Return (x, y) of the center of cell containing provided text 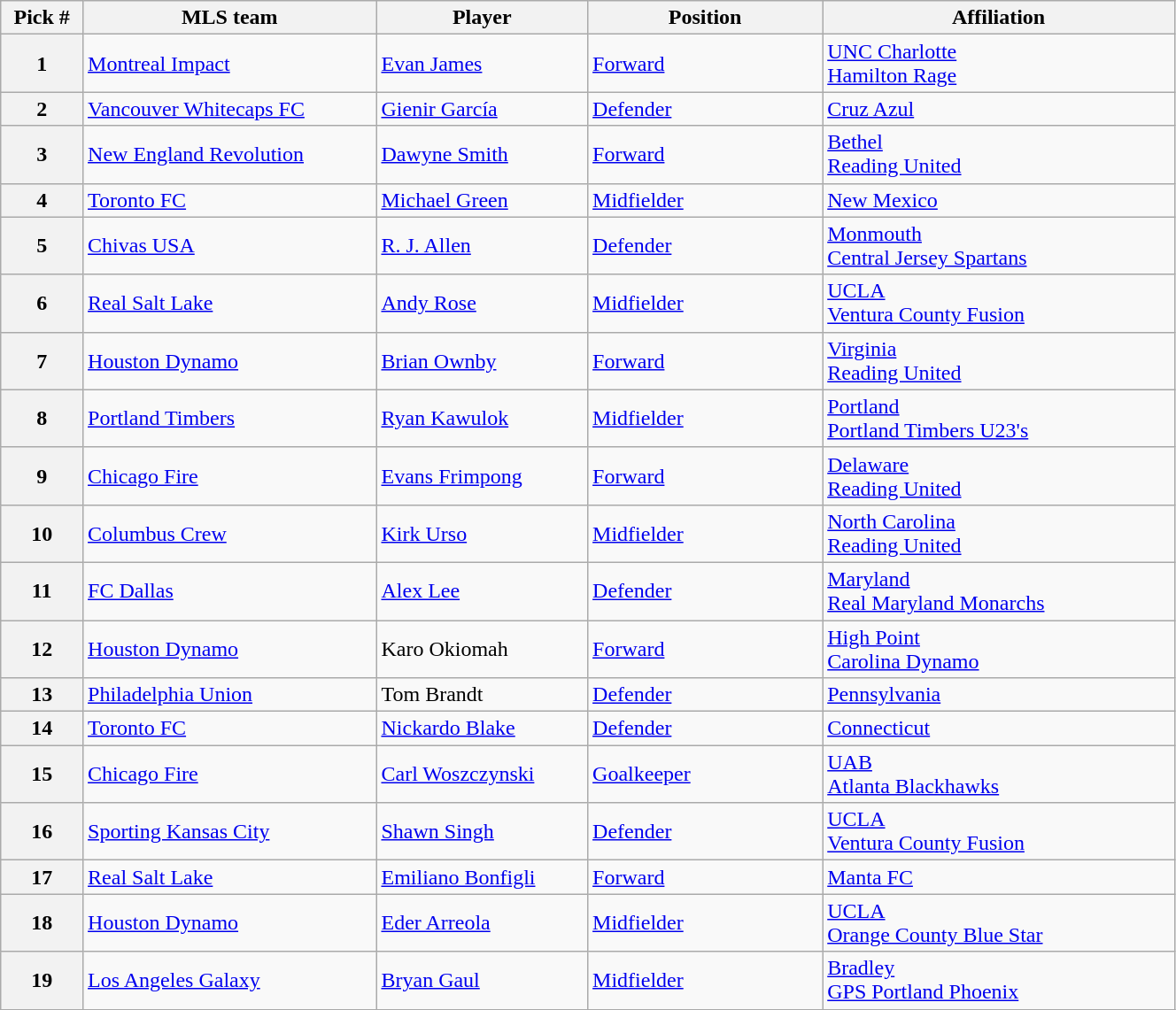
Evans Frimpong (482, 476)
Alex Lee (482, 591)
New Mexico (999, 200)
Philadelphia Union (230, 695)
DelawareReading United (999, 476)
Karo Okiomah (482, 648)
Eder Arreola (482, 922)
Columbus Crew (230, 533)
UCLAOrange County Blue Star (999, 922)
Carl Woszczynski (482, 774)
Nickardo Blake (482, 729)
MLS team (230, 18)
Player (482, 18)
BradleyGPS Portland Phoenix (999, 981)
MonmouthCentral Jersey Spartans (999, 246)
R. J. Allen (482, 246)
Tom Brandt (482, 695)
Montreal Impact (230, 64)
1 (43, 64)
Connecticut (999, 729)
10 (43, 533)
18 (43, 922)
6 (43, 303)
3 (43, 154)
Bryan Gaul (482, 981)
Shawn Singh (482, 832)
Cruz Azul (999, 109)
UABAtlanta Blackhawks (999, 774)
Vancouver Whitecaps FC (230, 109)
Manta FC (999, 877)
15 (43, 774)
8 (43, 418)
Ryan Kawulok (482, 418)
UNC CharlotteHamilton Rage (999, 64)
Brian Ownby (482, 361)
MarylandReal Maryland Monarchs (999, 591)
2 (43, 109)
Position (705, 18)
Los Angeles Galaxy (230, 981)
Michael Green (482, 200)
Emiliano Bonfigli (482, 877)
9 (43, 476)
Andy Rose (482, 303)
BethelReading United (999, 154)
Kirk Urso (482, 533)
PortlandPortland Timbers U23's (999, 418)
VirginiaReading United (999, 361)
5 (43, 246)
12 (43, 648)
North CarolinaReading United (999, 533)
New England Revolution (230, 154)
Evan James (482, 64)
4 (43, 200)
13 (43, 695)
7 (43, 361)
Portland Timbers (230, 418)
Dawyne Smith (482, 154)
Chivas USA (230, 246)
Pick # (43, 18)
Gienir García (482, 109)
Sporting Kansas City (230, 832)
14 (43, 729)
17 (43, 877)
Affiliation (999, 18)
11 (43, 591)
19 (43, 981)
High PointCarolina Dynamo (999, 648)
FC Dallas (230, 591)
Goalkeeper (705, 774)
Pennsylvania (999, 695)
16 (43, 832)
